Return the [X, Y] coordinate for the center point of the cell that contains the specified text.  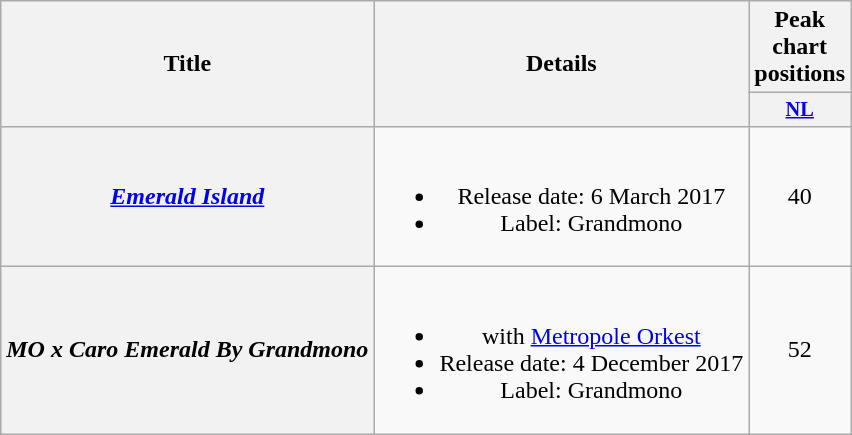
Emerald Island [188, 196]
52 [800, 350]
Details [562, 64]
NL [800, 110]
Title [188, 64]
with Metropole OrkestRelease date: 4 December 2017Label: Grandmono [562, 350]
40 [800, 196]
Peak chart positions [800, 47]
MO x Caro Emerald By Grandmono [188, 350]
Release date: 6 March 2017Label: Grandmono [562, 196]
